Locate the cell with the specified text and output its (x, y) center coordinate. 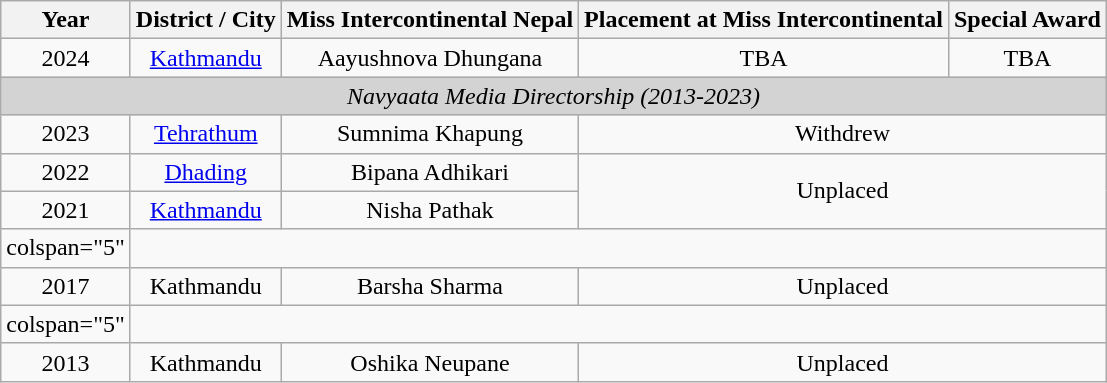
Special Award (1027, 20)
2023 (66, 134)
Nisha Pathak (430, 210)
Aayushnova Dhungana (430, 58)
2013 (66, 362)
Tehrathum (206, 134)
Bipana Adhikari (430, 172)
2022 (66, 172)
2017 (66, 286)
Miss Intercontinental Nepal (430, 20)
Year (66, 20)
District / City (206, 20)
2024 (66, 58)
2021 (66, 210)
Navyaata Media Directorship (2013-2023) (554, 96)
Withdrew (843, 134)
Sumnima Khapung (430, 134)
Barsha Sharma (430, 286)
Placement at Miss Intercontinental (764, 20)
Dhading (206, 172)
Oshika Neupane (430, 362)
